Return the (x, y) coordinate for the center point of the cell that contains the specified text.  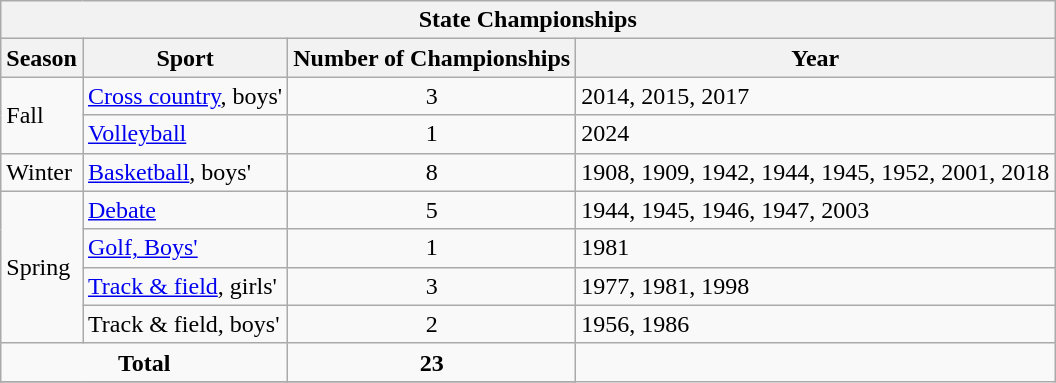
Winter (42, 172)
2014, 2015, 2017 (816, 96)
Number of Championships (432, 58)
Sport (184, 58)
Fall (42, 115)
8 (432, 172)
Track & field, boys' (184, 324)
Debate (184, 210)
Season (42, 58)
Golf, Boys' (184, 248)
23 (432, 362)
State Championships (528, 20)
2024 (816, 134)
2 (432, 324)
1956, 1986 (816, 324)
1981 (816, 248)
Basketball, boys' (184, 172)
1977, 1981, 1998 (816, 286)
Spring (42, 267)
Total (144, 362)
Year (816, 58)
1908, 1909, 1942, 1944, 1945, 1952, 2001, 2018 (816, 172)
Cross country, boys' (184, 96)
Track & field, girls' (184, 286)
1944, 1945, 1946, 1947, 2003 (816, 210)
5 (432, 210)
Volleyball (184, 134)
